Return [X, Y] of the center of cell containing provided text 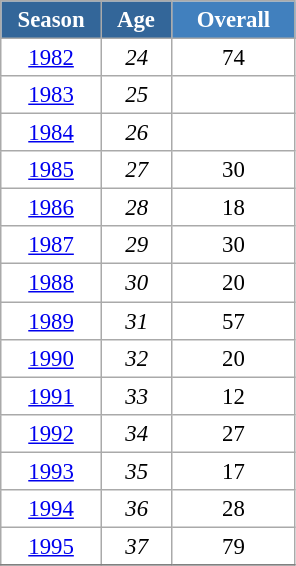
12 [234, 396]
29 [136, 245]
32 [136, 358]
1995 [52, 546]
1988 [52, 283]
Overall [234, 20]
37 [136, 546]
35 [136, 471]
1984 [52, 133]
Age [136, 20]
74 [234, 58]
25 [136, 95]
1990 [52, 358]
33 [136, 396]
1985 [52, 170]
1994 [52, 509]
1989 [52, 321]
31 [136, 321]
1991 [52, 396]
24 [136, 58]
1986 [52, 208]
1987 [52, 245]
1983 [52, 95]
34 [136, 433]
Season [52, 20]
57 [234, 321]
1982 [52, 58]
79 [234, 546]
18 [234, 208]
1993 [52, 471]
36 [136, 509]
17 [234, 471]
26 [136, 133]
1992 [52, 433]
